Identify which cell holds the provided text, then report its [x, y] central coordinate. 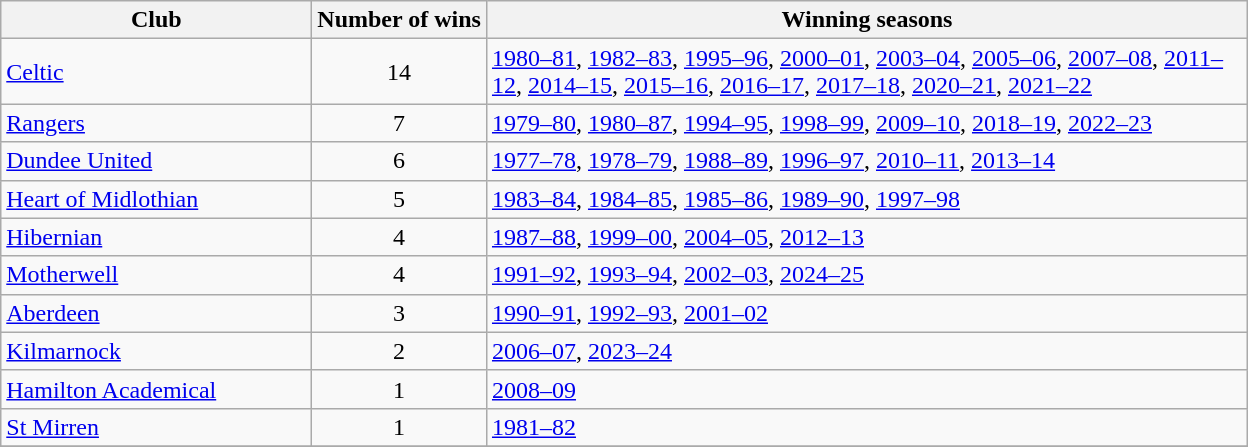
1991–92, 1993–94, 2002–03, 2024–25 [866, 275]
Kilmarnock [156, 351]
Winning seasons [866, 20]
1977–78, 1978–79, 1988–89, 1996–97, 2010–11, 2013–14 [866, 161]
Number of wins [400, 20]
Rangers [156, 123]
Celtic [156, 72]
14 [400, 72]
1979–80, 1980–87, 1994–95, 1998–99, 2009–10, 2018–19, 2022–23 [866, 123]
St Mirren [156, 427]
Motherwell [156, 275]
Dundee United [156, 161]
1983–84, 1984–85, 1985–86, 1989–90, 1997–98 [866, 199]
2006–07, 2023–24 [866, 351]
Aberdeen [156, 313]
1981–82 [866, 427]
6 [400, 161]
5 [400, 199]
1980–81, 1982–83, 1995–96, 2000–01, 2003–04, 2005–06, 2007–08, 2011–12, 2014–15, 2015–16, 2016–17, 2017–18, 2020–21, 2021–22 [866, 72]
1987–88, 1999–00, 2004–05, 2012–13 [866, 237]
2 [400, 351]
Club [156, 20]
Hamilton Academical [156, 389]
3 [400, 313]
Heart of Midlothian [156, 199]
7 [400, 123]
2008–09 [866, 389]
Hibernian [156, 237]
1990–91, 1992–93, 2001–02 [866, 313]
